Pinpoint the cell where the given text exists, returning its (X, Y) midpoint coordinate. 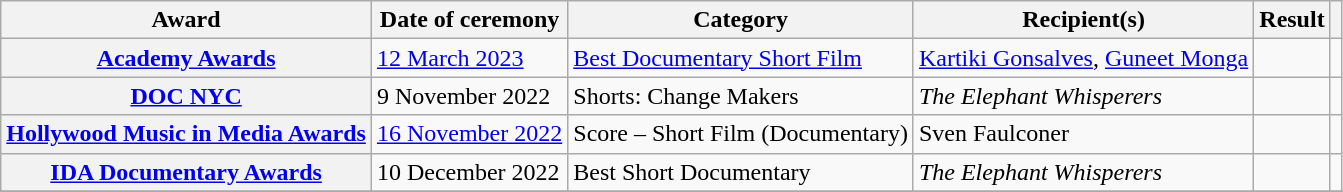
12 March 2023 (469, 58)
Best Short Documentary (741, 172)
Date of ceremony (469, 20)
Result (1292, 20)
Category (741, 20)
9 November 2022 (469, 96)
Recipient(s) (1083, 20)
DOC NYC (186, 96)
Sven Faulconer (1083, 134)
IDA Documentary Awards (186, 172)
16 November 2022 (469, 134)
10 December 2022 (469, 172)
Score – Short Film (Documentary) (741, 134)
Hollywood Music in Media Awards (186, 134)
Award (186, 20)
Shorts: Change Makers (741, 96)
Best Documentary Short Film (741, 58)
Academy Awards (186, 58)
Kartiki Gonsalves, Guneet Monga (1083, 58)
